Output the [x, y] coordinate of the center of the cell containing the given text.  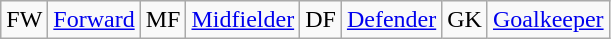
DF [321, 20]
FW [24, 20]
MF [163, 20]
Goalkeeper [548, 20]
Defender [391, 20]
Midfielder [243, 20]
Forward [94, 20]
GK [465, 20]
